Identify which cell holds the provided text, then report its (x, y) central coordinate. 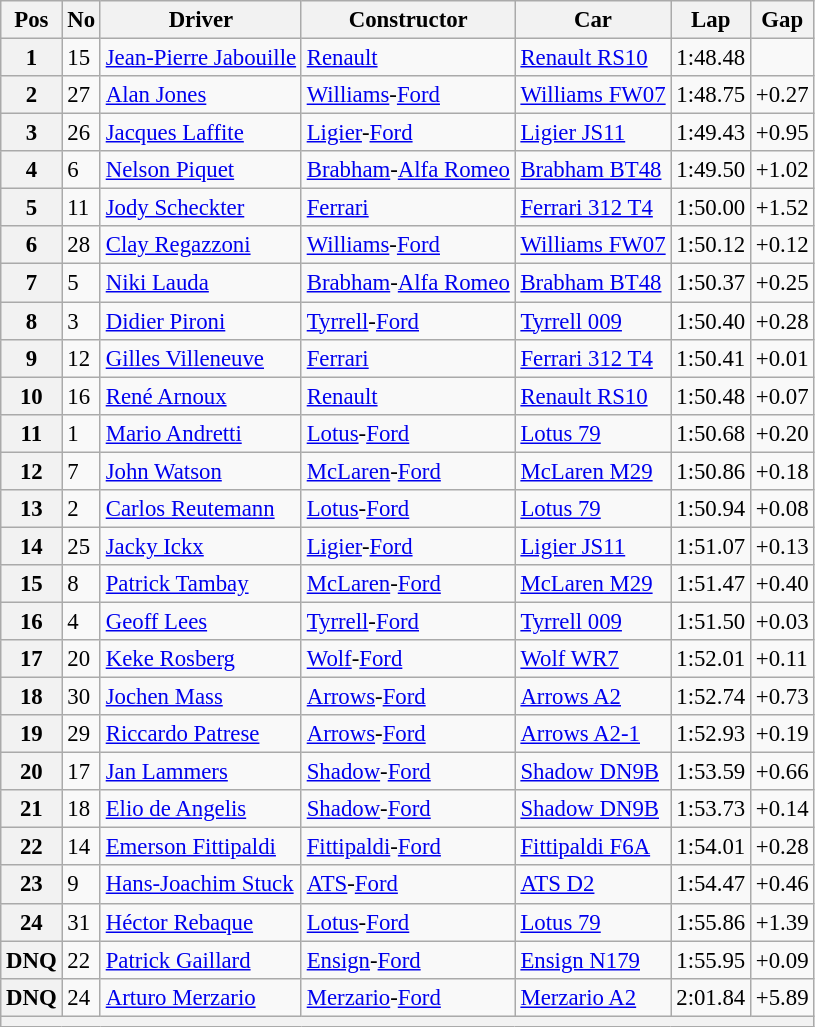
Riccardo Patrese (200, 734)
Gilles Villeneuve (200, 358)
+1.02 (782, 170)
Arrows A2-1 (593, 734)
Ensign N179 (593, 960)
Fittipaldi-Ford (408, 847)
Nelson Piquet (200, 170)
ATS D2 (593, 885)
23 (32, 885)
1:51.07 (711, 546)
+0.08 (782, 509)
Jean-Pierre Jabouille (200, 58)
Fittipaldi F6A (593, 847)
No (81, 20)
Carlos Reutemann (200, 509)
Jody Scheckter (200, 208)
1:50.37 (711, 283)
Didier Pironi (200, 321)
+0.01 (782, 358)
19 (32, 734)
Héctor Rebaque (200, 922)
Merzario A2 (593, 997)
1:53.59 (711, 772)
Keke Rosberg (200, 659)
Jacques Laffite (200, 133)
1:51.50 (711, 621)
Car (593, 20)
John Watson (200, 471)
1:54.47 (711, 885)
+0.25 (782, 283)
Jan Lammers (200, 772)
1:50.12 (711, 245)
+0.95 (782, 133)
10 (32, 396)
+0.19 (782, 734)
25 (81, 546)
+0.03 (782, 621)
28 (81, 245)
1:52.74 (711, 697)
+0.73 (782, 697)
+0.12 (782, 245)
13 (32, 509)
+0.27 (782, 95)
21 (32, 809)
1:50.41 (711, 358)
Hans-Joachim Stuck (200, 885)
Emerson Fittipaldi (200, 847)
1:53.73 (711, 809)
Mario Andretti (200, 433)
+0.46 (782, 885)
+0.14 (782, 809)
Elio de Angelis (200, 809)
1:50.40 (711, 321)
Pos (32, 20)
+1.39 (782, 922)
26 (81, 133)
1:55.95 (711, 960)
Wolf WR7 (593, 659)
+1.52 (782, 208)
+0.40 (782, 584)
Clay Regazzoni (200, 245)
29 (81, 734)
Lap (711, 20)
1:50.48 (711, 396)
1:48.48 (711, 58)
+0.18 (782, 471)
René Arnoux (200, 396)
1:50.86 (711, 471)
Geoff Lees (200, 621)
Arrows A2 (593, 697)
+0.07 (782, 396)
27 (81, 95)
1:50.94 (711, 509)
Niki Lauda (200, 283)
Alan Jones (200, 95)
+0.20 (782, 433)
Ensign-Ford (408, 960)
1:50.68 (711, 433)
+0.66 (782, 772)
Constructor (408, 20)
Jacky Ickx (200, 546)
Driver (200, 20)
1:51.47 (711, 584)
1:52.01 (711, 659)
+0.09 (782, 960)
Gap (782, 20)
Patrick Tambay (200, 584)
Jochen Mass (200, 697)
1:54.01 (711, 847)
1:48.75 (711, 95)
+0.11 (782, 659)
31 (81, 922)
Merzario-Ford (408, 997)
30 (81, 697)
1:55.86 (711, 922)
Wolf-Ford (408, 659)
2:01.84 (711, 997)
1:50.00 (711, 208)
1:52.93 (711, 734)
+5.89 (782, 997)
ATS-Ford (408, 885)
1:49.43 (711, 133)
1:49.50 (711, 170)
Arturo Merzario (200, 997)
Patrick Gaillard (200, 960)
+0.13 (782, 546)
